For the text-containing cell, return its midpoint in (x, y) coordinate format. 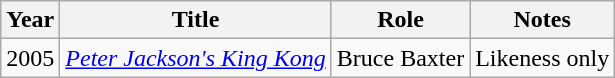
Year (30, 20)
Bruce Baxter (400, 58)
Role (400, 20)
2005 (30, 58)
Title (196, 20)
Likeness only (542, 58)
Notes (542, 20)
Peter Jackson's King Kong (196, 58)
